Detect which cell encompasses the target text, then output its (X, Y) center coordinate. 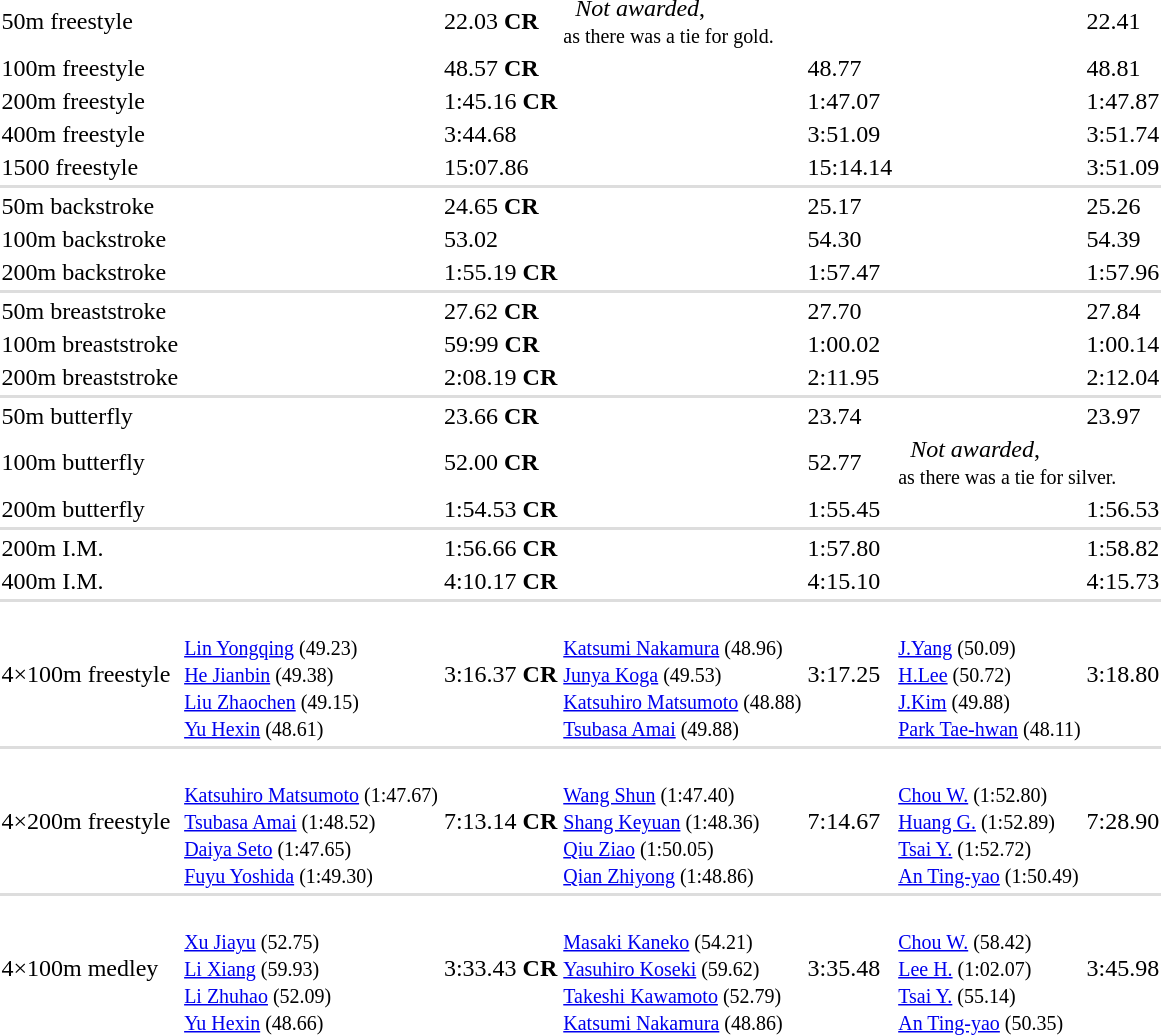
1:00.14 (1123, 344)
15:07.86 (500, 167)
3:44.68 (500, 134)
23.74 (850, 416)
3:51.74 (1123, 134)
1:56.53 (1123, 509)
1:54.53 CR (500, 509)
7:13.14 CR (500, 821)
Not awarded,as there was a tie for silver. (1029, 462)
Katsumi Nakamura (48.96)Junya Koga (49.53)Katsuhiro Matsumoto (48.88)Tsubasa Amai (49.88) (682, 674)
1:00.02 (850, 344)
1:58.82 (1123, 548)
4:15.10 (850, 581)
Wang Shun (1:47.40)Shang Keyuan (1:48.36)Qiu Ziao (1:50.05)Qian Zhiyong (1:48.86) (682, 821)
50m butterfly (90, 416)
200m backstroke (90, 272)
1:56.66 CR (500, 548)
200m butterfly (90, 509)
54.39 (1123, 239)
7:14.67 (850, 821)
27.70 (850, 311)
100m freestyle (90, 68)
Chou W. (1:52.80)Huang G. (1:52.89)Tsai Y. (1:52.72)An Ting-yao (1:50.49) (990, 821)
400m I.M. (90, 581)
50m breaststroke (90, 311)
1:47.07 (850, 101)
52.00 CR (500, 462)
J.Yang (50.09)H.Lee (50.72)J.Kim (49.88)Park Tae-hwan (48.11) (990, 674)
15:14.14 (850, 167)
1:55.19 CR (500, 272)
100m backstroke (90, 239)
52.77 (850, 462)
25.17 (850, 206)
48.77 (850, 68)
27.62 CR (500, 311)
4:15.73 (1123, 581)
25.26 (1123, 206)
200m breaststroke (90, 377)
7:28.90 (1123, 821)
53.02 (500, 239)
2:12.04 (1123, 377)
1:47.87 (1123, 101)
23.66 CR (500, 416)
1:55.45 (850, 509)
3:17.25 (850, 674)
48.81 (1123, 68)
1:45.16 CR (500, 101)
200m freestyle (90, 101)
1:57.96 (1123, 272)
1:57.47 (850, 272)
3:16.37 CR (500, 674)
54.30 (850, 239)
1500 freestyle (90, 167)
400m freestyle (90, 134)
Lin Yongqing (49.23)He Jianbin (49.38)Liu Zhaochen (49.15)Yu Hexin (48.61) (312, 674)
23.97 (1123, 416)
100m breaststroke (90, 344)
50m backstroke (90, 206)
2:08.19 CR (500, 377)
4×100m freestyle (90, 674)
2:11.95 (850, 377)
1:57.80 (850, 548)
Katsuhiro Matsumoto (1:47.67)Tsubasa Amai (1:48.52)Daiya Seto (1:47.65)Fuyu Yoshida (1:49.30) (312, 821)
27.84 (1123, 311)
100m butterfly (90, 462)
24.65 CR (500, 206)
59:99 CR (500, 344)
4×200m freestyle (90, 821)
48.57 CR (500, 68)
3:18.80 (1123, 674)
4:10.17 CR (500, 581)
200m I.M. (90, 548)
